Pinpoint the cell where the given text exists, returning its (X, Y) midpoint coordinate. 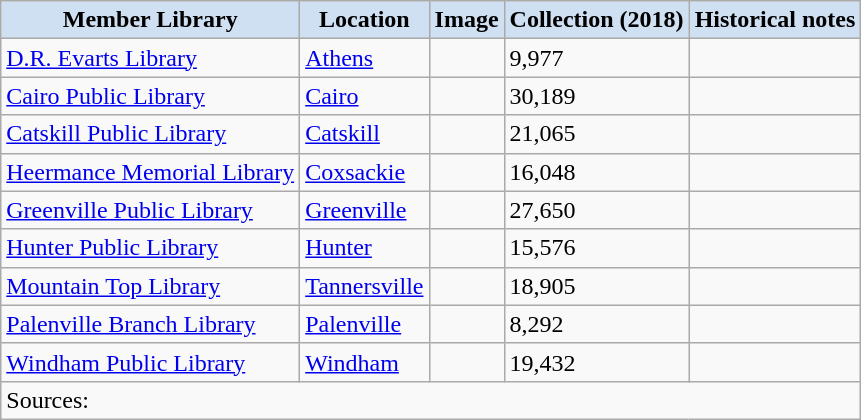
Location (364, 20)
8,292 (596, 324)
Catskill Public Library (150, 134)
Member Library (150, 20)
Hunter (364, 248)
Historical notes (775, 20)
Tannersville (364, 286)
19,432 (596, 362)
Athens (364, 58)
30,189 (596, 96)
D.R. Evarts Library (150, 58)
Greenville Public Library (150, 210)
18,905 (596, 286)
Greenville (364, 210)
Hunter Public Library (150, 248)
Palenville (364, 324)
Collection (2018) (596, 20)
Cairo (364, 96)
9,977 (596, 58)
Coxsackie (364, 172)
Heermance Memorial Library (150, 172)
Catskill (364, 134)
21,065 (596, 134)
Cairo Public Library (150, 96)
Windham (364, 362)
27,650 (596, 210)
15,576 (596, 248)
16,048 (596, 172)
Sources: (431, 400)
Windham Public Library (150, 362)
Palenville Branch Library (150, 324)
Mountain Top Library (150, 286)
Image (466, 20)
